Search for the cell housing the specified text and yield its [X, Y] center coordinate. 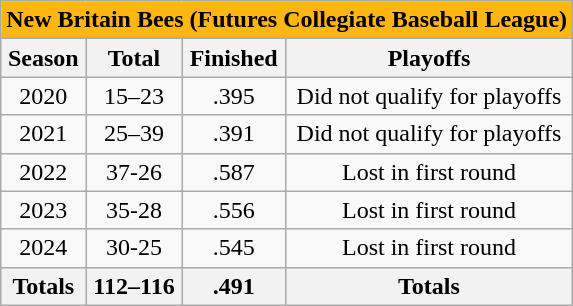
112–116 [134, 286]
37-26 [134, 172]
Total [134, 58]
15–23 [134, 96]
Season [44, 58]
30-25 [134, 248]
Playoffs [428, 58]
Finished [234, 58]
.545 [234, 248]
.587 [234, 172]
.391 [234, 134]
.491 [234, 286]
2020 [44, 96]
2024 [44, 248]
2023 [44, 210]
2021 [44, 134]
35-28 [134, 210]
25–39 [134, 134]
2022 [44, 172]
New Britain Bees (Futures Collegiate Baseball League) [287, 20]
.556 [234, 210]
.395 [234, 96]
